Return [X, Y] of the center of cell containing provided text 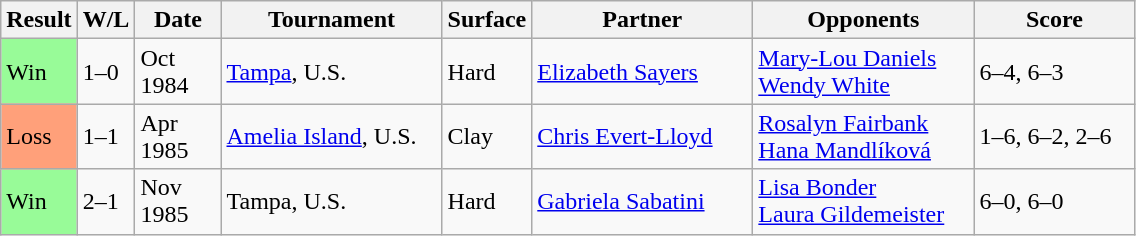
Clay [487, 136]
1–0 [106, 72]
Lisa Bonder Laura Gildemeister [864, 202]
Oct 1984 [178, 72]
Opponents [864, 20]
Date [178, 20]
6–0, 6–0 [1054, 202]
Apr 1985 [178, 136]
Score [1054, 20]
Amelia Island, U.S. [332, 136]
Loss [39, 136]
Tournament [332, 20]
Surface [487, 20]
Nov 1985 [178, 202]
6–4, 6–3 [1054, 72]
Mary-Lou Daniels Wendy White [864, 72]
1–6, 6–2, 2–6 [1054, 136]
Elizabeth Sayers [642, 72]
Rosalyn Fairbank Hana Mandlíková [864, 136]
Partner [642, 20]
Gabriela Sabatini [642, 202]
Result [39, 20]
2–1 [106, 202]
1–1 [106, 136]
Chris Evert-Lloyd [642, 136]
W/L [106, 20]
